Determine the [x, y] coordinate at the center of the cell enclosing the given text.  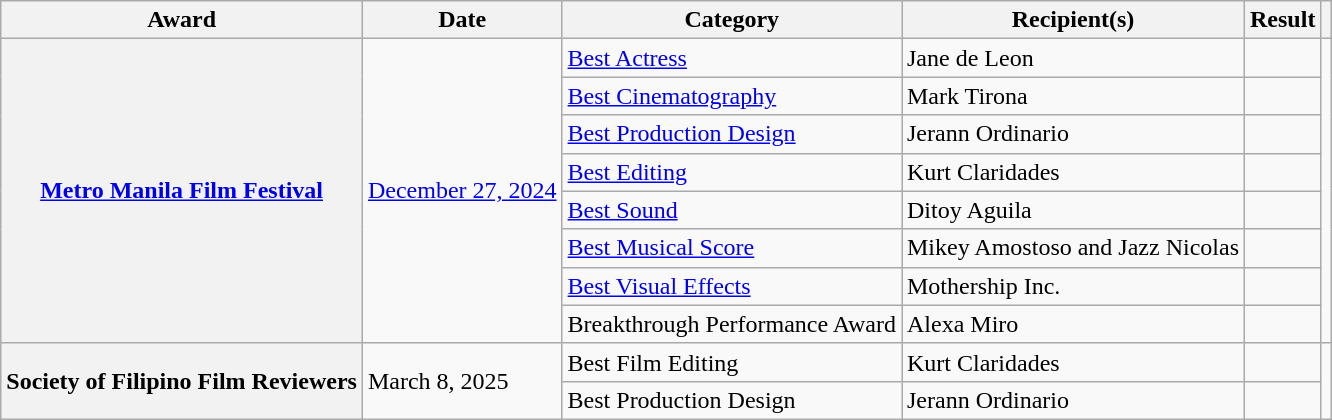
Best Cinematography [732, 96]
Society of Filipino Film Reviewers [182, 381]
Ditoy Aguila [1074, 210]
Date [462, 20]
Mikey Amostoso and Jazz Nicolas [1074, 248]
Best Actress [732, 58]
Mothership Inc. [1074, 286]
Best Editing [732, 172]
Mark Tirona [1074, 96]
Jane de Leon [1074, 58]
March 8, 2025 [462, 381]
Best Musical Score [732, 248]
Best Visual Effects [732, 286]
Result [1283, 20]
Recipient(s) [1074, 20]
Breakthrough Performance Award [732, 324]
Metro Manila Film Festival [182, 191]
Alexa Miro [1074, 324]
Award [182, 20]
Best Sound [732, 210]
Best Film Editing [732, 362]
Category [732, 20]
December 27, 2024 [462, 191]
